Return [X, Y] of the center of cell containing provided text 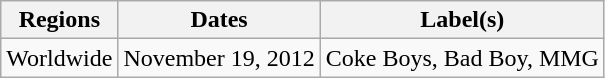
Label(s) [462, 20]
Regions [60, 20]
Worldwide [60, 58]
Coke Boys, Bad Boy, MMG [462, 58]
November 19, 2012 [219, 58]
Dates [219, 20]
